Output the [x, y] coordinate of the center of the cell containing the given text.  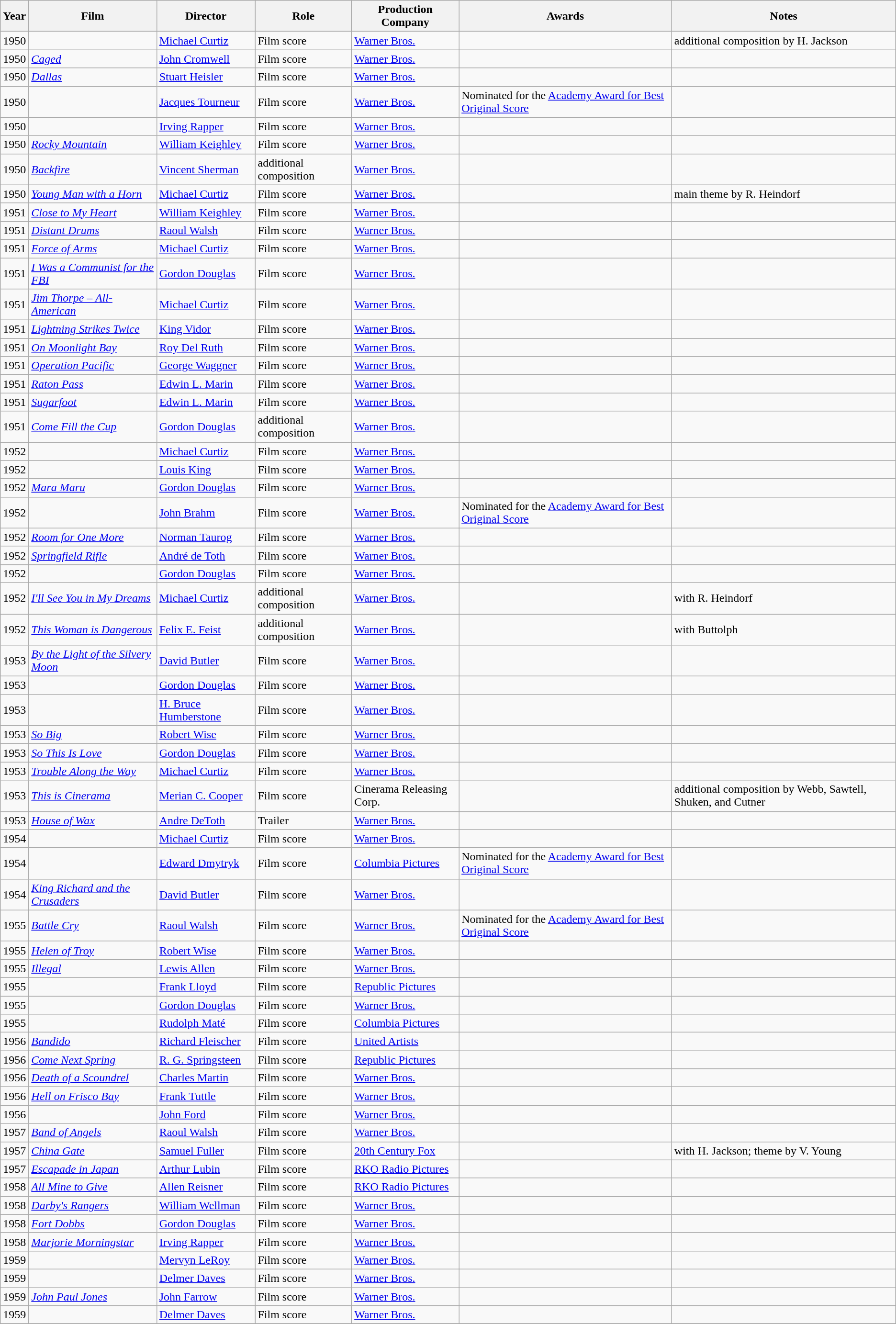
Band of Angels [93, 1133]
Force of Arms [93, 248]
This Woman is Dangerous [93, 629]
Escapade in Japan [93, 1169]
John Cromwell [206, 59]
Notes [784, 16]
Jim Thorpe – All-American [93, 304]
Mara Maru [93, 488]
On Moonlight Bay [93, 348]
Caged [93, 59]
Distant Drums [93, 230]
All Mine to Give [93, 1187]
Richard Fleischer [206, 1042]
So This Is Love [93, 753]
China Gate [93, 1151]
Marjorie Morningstar [93, 1242]
20th Century Fox [405, 1151]
Frank Lloyd [206, 987]
John Paul Jones [93, 1297]
United Artists [405, 1042]
Role [303, 16]
This is Cinerama [93, 796]
Helen of Troy [93, 950]
Arthur Lubin [206, 1169]
Trailer [303, 820]
Operation Pacific [93, 366]
King Richard and the Crusaders [93, 894]
By the Light of the Silvery Moon [93, 661]
Dallas [93, 77]
Frank Tuttle [206, 1096]
William Wellman [206, 1205]
with Buttolph [784, 629]
John Ford [206, 1114]
Edward Dmytryk [206, 864]
Young Man with a Horn [93, 194]
Raton Pass [93, 384]
with R. Heindorf [784, 598]
Year [14, 16]
Andre DeToth [206, 820]
Merian C. Cooper [206, 796]
Springfield Rifle [93, 555]
John Farrow [206, 1297]
Rocky Mountain [93, 145]
Director [206, 16]
Stuart Heisler [206, 77]
Trouble Along the Way [93, 771]
André de Toth [206, 555]
with H. Jackson; theme by V. Young [784, 1151]
R. G. Springsteen [206, 1060]
Death of a Scoundrel [93, 1078]
Felix E. Feist [206, 629]
additional composition by H. Jackson [784, 41]
Mervyn LeRoy [206, 1260]
Illegal [93, 968]
I'll See You in My Dreams [93, 598]
additional composition by Webb, Sawtell, Shuken, and Cutner [784, 796]
Vincent Sherman [206, 169]
Sugarfoot [93, 402]
George Waggner [206, 366]
Production Company [405, 16]
Awards [566, 16]
Roy Del Ruth [206, 348]
Come Next Spring [93, 1060]
Louis King [206, 470]
Lewis Allen [206, 968]
Charles Martin [206, 1078]
Backfire [93, 169]
Close to My Heart [93, 212]
House of Wax [93, 820]
Allen Reisner [206, 1187]
main theme by R. Heindorf [784, 194]
I Was a Communist for the FBI [93, 273]
Darby's Rangers [93, 1205]
Jacques Tourneur [206, 101]
H. Bruce Humberstone [206, 710]
John Brahm [206, 512]
Norman Taurog [206, 537]
Rudolph Maté [206, 1023]
Fort Dobbs [93, 1223]
King Vidor [206, 329]
Film [93, 16]
So Big [93, 735]
Hell on Frisco Bay [93, 1096]
Cinerama Releasing Corp. [405, 796]
Battle Cry [93, 926]
Room for One More [93, 537]
Lightning Strikes Twice [93, 329]
Come Fill the Cup [93, 427]
Samuel Fuller [206, 1151]
Bandido [93, 1042]
